Find where the given text appears and provide that cell's center as [X, Y] coordinate. 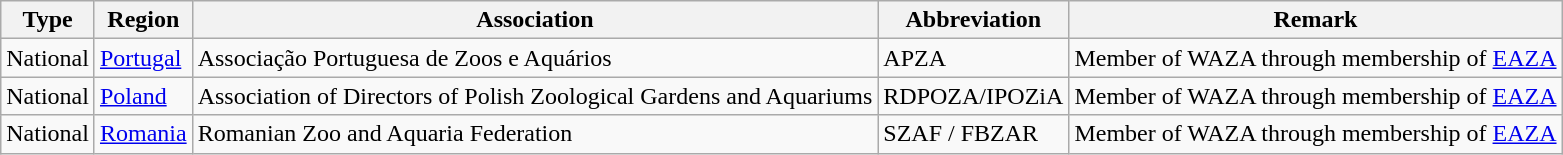
Associação Portuguesa de Zoos e Aquários [535, 58]
Type [48, 20]
Association [535, 20]
SZAF / FBZAR [974, 134]
Romania [143, 134]
Romanian Zoo and Aquaria Federation [535, 134]
Abbreviation [974, 20]
Poland [143, 96]
Remark [1316, 20]
APZA [974, 58]
Portugal [143, 58]
Region [143, 20]
RDPOZA/IPOZiA [974, 96]
Association of Directors of Polish Zoological Gardens and Aquariums [535, 96]
